For the text-containing cell, return its midpoint in [X, Y] coordinate format. 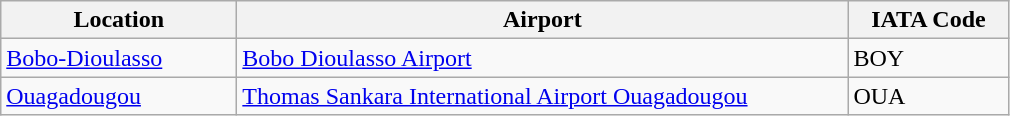
IATA Code [928, 20]
Bobo Dioulasso Airport [542, 58]
Thomas Sankara International Airport Ouagadougou [542, 96]
Ouagadougou [119, 96]
Airport [542, 20]
Location [119, 20]
OUA [928, 96]
BOY [928, 58]
Bobo-Dioulasso [119, 58]
